Scan for the cell matching the given text and deliver its [x, y] coordinate at center. 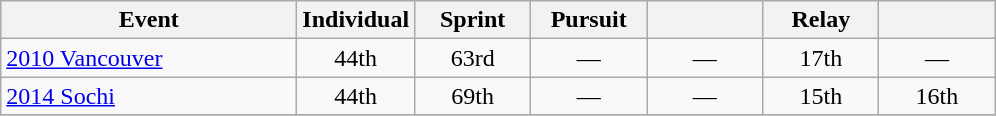
63rd [473, 58]
2014 Sochi [149, 96]
Event [149, 20]
Pursuit [589, 20]
15th [821, 96]
69th [473, 96]
Sprint [473, 20]
2010 Vancouver [149, 58]
16th [937, 96]
Relay [821, 20]
Individual [356, 20]
17th [821, 58]
